From the cell containing the given text, extract its center point as [x, y] coordinate. 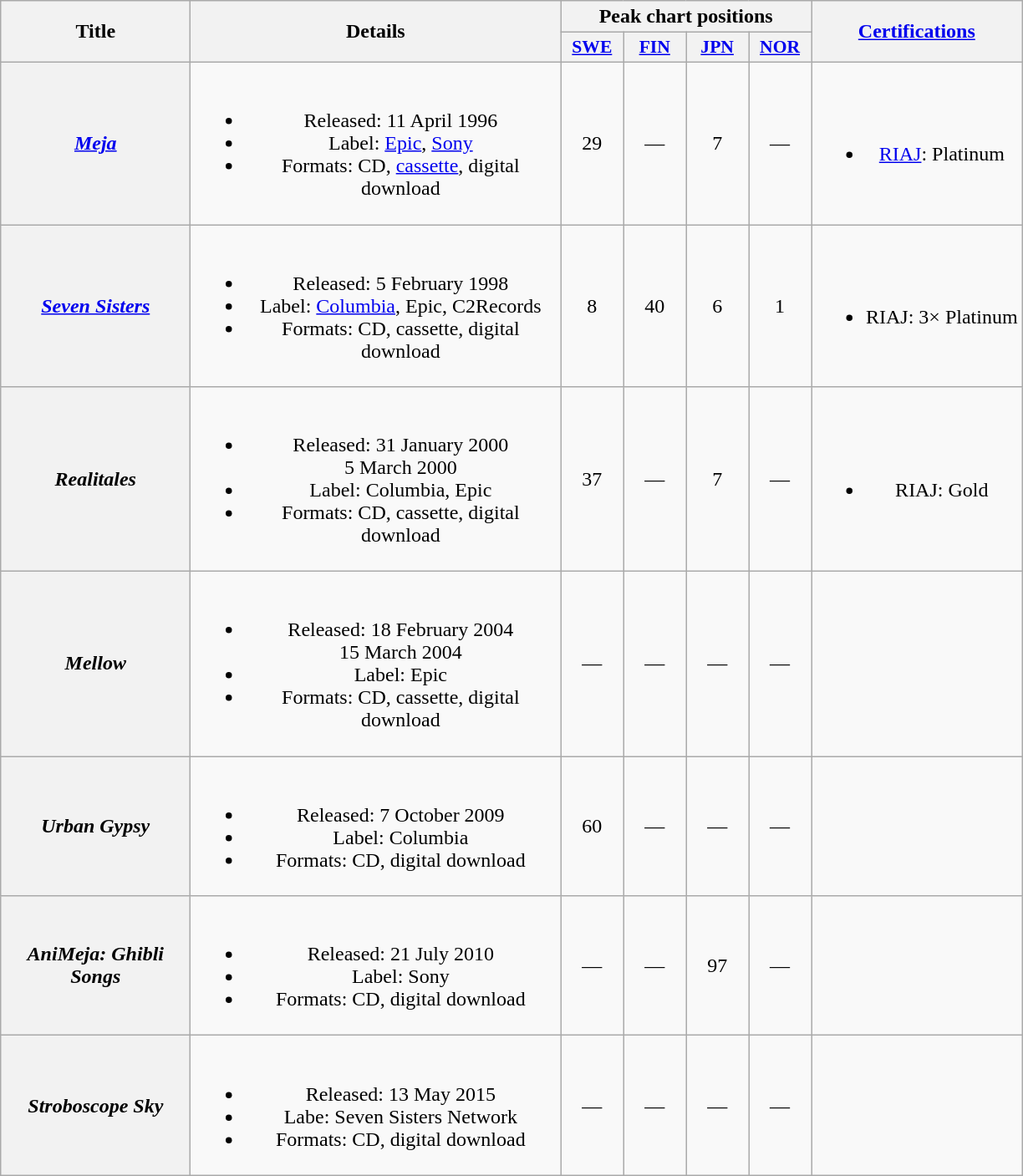
NOR [781, 48]
29 [592, 143]
JPN [717, 48]
Title [95, 32]
Seven Sisters [95, 305]
FIN [655, 48]
8 [592, 305]
SWE [592, 48]
60 [592, 826]
Meja [95, 143]
Released: 31 January 2000 5 March 2000 Label: Columbia, EpicFormats: CD, cassette, digital download [376, 480]
Released: 5 February 1998Label: Columbia, Epic, C2RecordsFormats: CD, cassette, digital download [376, 305]
AniMeja: Ghibli Songs [95, 966]
Peak chart positions [686, 17]
1 [781, 305]
Certifications [916, 32]
Urban Gypsy [95, 826]
40 [655, 305]
Released: 18 February 2004 15 March 2004 Label: EpicFormats: CD, cassette, digital download [376, 664]
Released: 7 October 2009Label: ColumbiaFormats: CD, digital download [376, 826]
Stroboscope Sky [95, 1105]
Released: 13 May 2015Labe: Seven Sisters NetworkFormats: CD, digital download [376, 1105]
6 [717, 305]
97 [717, 966]
Realitales [95, 480]
Mellow [95, 664]
RIAJ: Platinum [916, 143]
Released: 21 July 2010Label: SonyFormats: CD, digital download [376, 966]
Details [376, 32]
37 [592, 480]
RIAJ: Gold [916, 480]
Released: 11 April 1996Label: Epic, SonyFormats: CD, cassette, digital download [376, 143]
RIAJ: 3× Platinum [916, 305]
